Provide the [X, Y] coordinate of the cell's center where the given text is located.  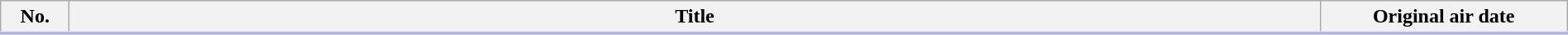
Original air date [1444, 17]
Title [695, 17]
No. [35, 17]
